Return the (X, Y) coordinate for the center point of the cell that contains the specified text.  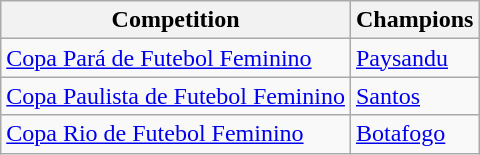
Copa Pará de Futebol Feminino (176, 58)
Botafogo (414, 134)
Copa Paulista de Futebol Feminino (176, 96)
Champions (414, 20)
Santos (414, 96)
Copa Rio de Futebol Feminino (176, 134)
Paysandu (414, 58)
Competition (176, 20)
